For the text-containing cell, return its midpoint in [x, y] coordinate format. 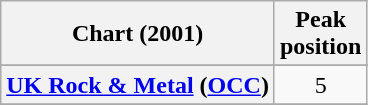
Peakposition [320, 34]
5 [320, 85]
UK Rock & Metal (OCC) [138, 85]
Chart (2001) [138, 34]
